Pinpoint the cell where the given text exists, returning its (x, y) midpoint coordinate. 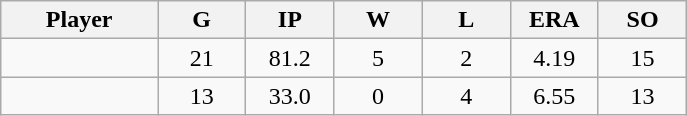
15 (642, 58)
4 (466, 96)
IP (290, 20)
5 (378, 58)
2 (466, 58)
G (202, 20)
81.2 (290, 58)
W (378, 20)
0 (378, 96)
Player (80, 20)
6.55 (554, 96)
ERA (554, 20)
SO (642, 20)
L (466, 20)
21 (202, 58)
4.19 (554, 58)
33.0 (290, 96)
